Determine the [x, y] coordinate at the center of the cell enclosing the given text.  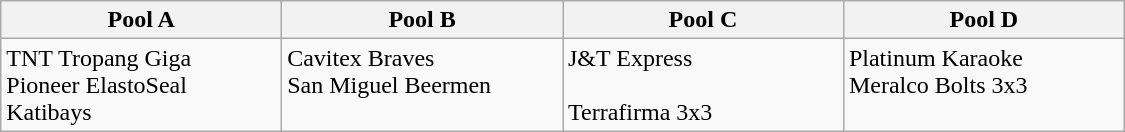
Platinum Karaoke Meralco Bolts 3x3 [984, 85]
Pool A [142, 20]
TNT Tropang Giga Pioneer ElastoSeal Katibays [142, 85]
Pool B [422, 20]
Pool C [702, 20]
Pool D [984, 20]
J&T Express Terrafirma 3x3 [702, 85]
Cavitex Braves San Miguel Beermen [422, 85]
